From the cell containing the given text, extract its center point as [x, y] coordinate. 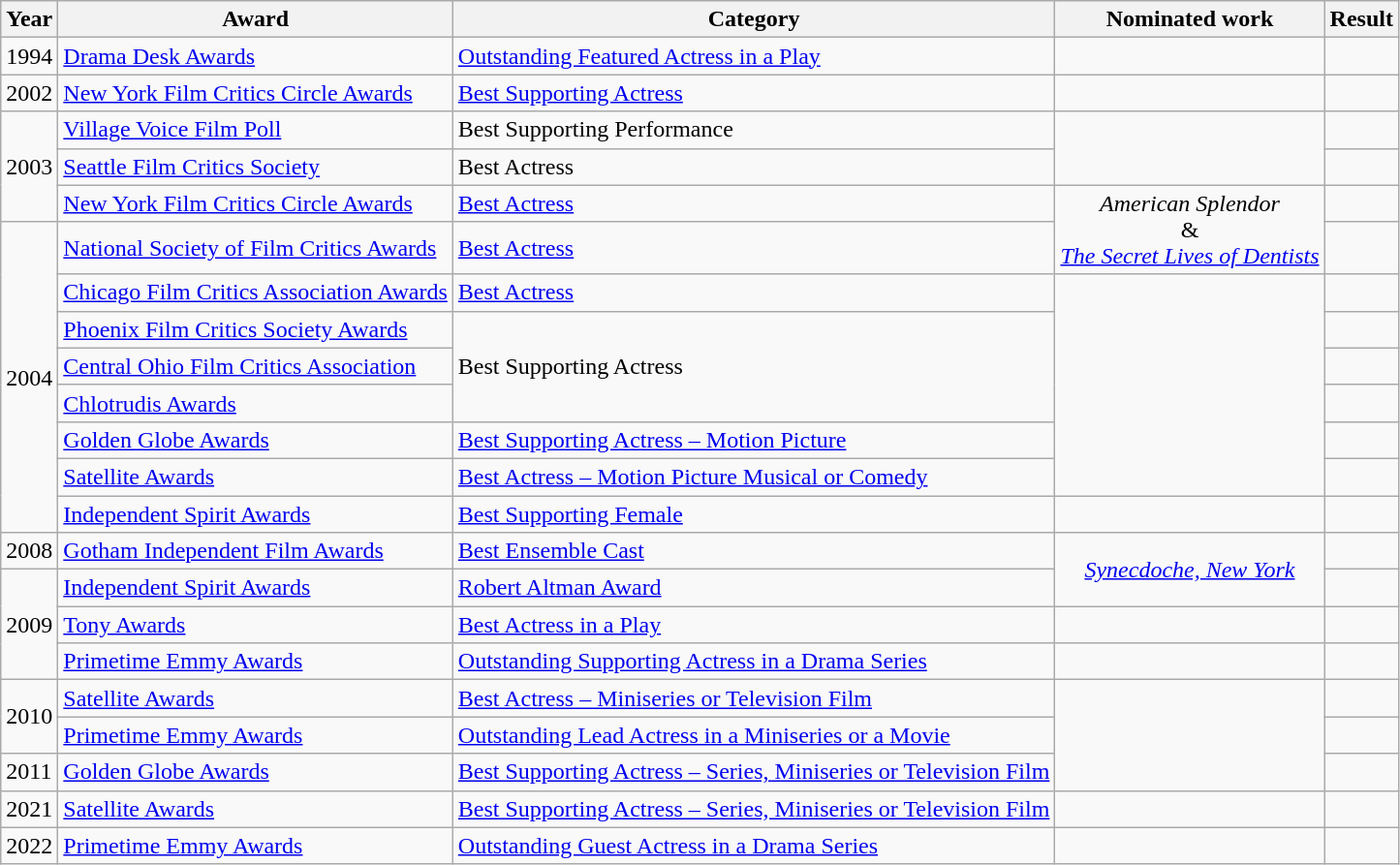
Category [754, 19]
Best Actress – Motion Picture Musical or Comedy [754, 477]
2002 [29, 93]
Drama Desk Awards [256, 56]
Chlotrudis Awards [256, 403]
2008 [29, 551]
2011 [29, 772]
Best Supporting Performance [754, 130]
2022 [29, 846]
Village Voice Film Poll [256, 130]
Best Supporting Actress – Motion Picture [754, 440]
Best Actress in a Play [754, 625]
2004 [29, 377]
Phoenix Film Critics Society Awards [256, 329]
2003 [29, 167]
Tony Awards [256, 625]
2010 [29, 717]
Outstanding Lead Actress in a Miniseries or a Movie [754, 735]
Synecdoche, New York [1190, 570]
Central Ohio Film Critics Association [256, 366]
Best Actress – Miniseries or Television Film [754, 698]
1994 [29, 56]
Seattle Film Critics Society [256, 167]
Robert Altman Award [754, 588]
Outstanding Guest Actress in a Drama Series [754, 846]
2009 [29, 625]
Best Supporting Female [754, 514]
Year [29, 19]
Outstanding Supporting Actress in a Drama Series [754, 662]
Gotham Independent Film Awards [256, 551]
National Society of Film Critics Awards [256, 248]
Award [256, 19]
2021 [29, 809]
Result [1361, 19]
Nominated work [1190, 19]
American Splendor&The Secret Lives of Dentists [1190, 230]
Outstanding Featured Actress in a Play [754, 56]
Best Ensemble Cast [754, 551]
Chicago Film Critics Association Awards [256, 293]
